Scan for the cell matching the given text and deliver its (X, Y) coordinate at center. 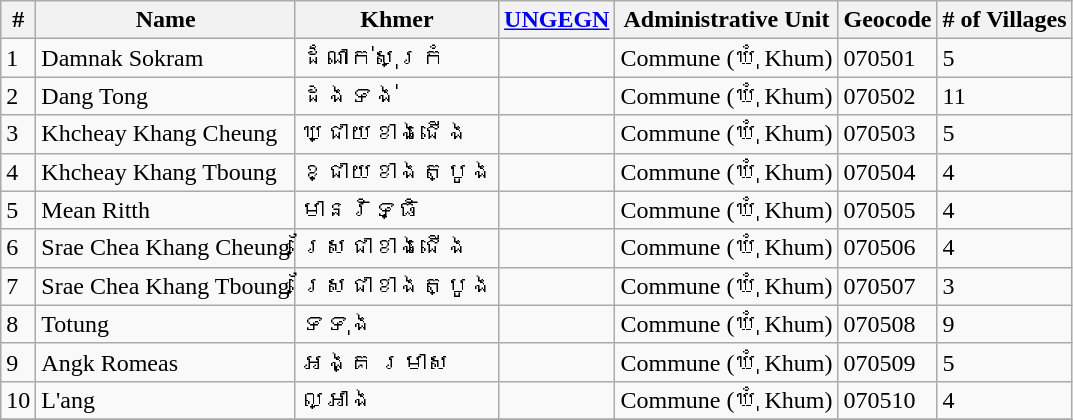
10 (18, 400)
Srae Chea Khang Tboung (166, 286)
Name (166, 20)
មានរិទ្ធិ (396, 210)
6 (18, 248)
070505 (888, 210)
070506 (888, 248)
8 (18, 324)
070501 (888, 58)
1 (18, 58)
070509 (888, 362)
ដំណាក់សុក្រំ (396, 58)
Khcheay Khang Tboung (166, 172)
Totung (166, 324)
# of Villages (1004, 20)
Srae Chea Khang Cheung (166, 248)
Geocode (888, 20)
Angk Romeas (166, 362)
L'ang (166, 400)
ដងទង់ (396, 96)
11 (1004, 96)
Administrative Unit (726, 20)
7 (18, 286)
070504 (888, 172)
070508 (888, 324)
Khcheay Khang Cheung (166, 134)
ស្រែជាខាងត្បូង (396, 286)
2 (18, 96)
070502 (888, 96)
ស្រែជាខាងជើង (396, 248)
070507 (888, 286)
ល្អាង (396, 400)
070510 (888, 400)
Mean Ritth (166, 210)
070503 (888, 134)
ឃ្ជាយខាងជើង (396, 134)
Dang Tong (166, 96)
# (18, 20)
UNGEGN (557, 20)
ខ្ជាយខាងត្បូង (396, 172)
ទទុង (396, 324)
Damnak Sokram (166, 58)
Khmer (396, 20)
អង្គ រមាស (396, 362)
